Return the [x, y] coordinate for the center point of the cell that contains the specified text.  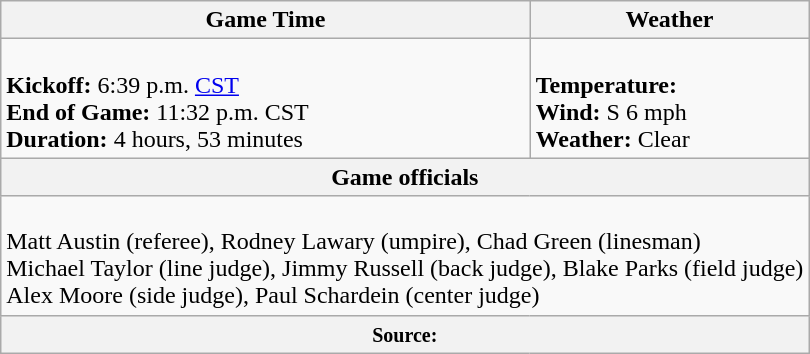
Game Time [266, 20]
Kickoff: 6:39 p.m. CST End of Game: 11:32 p.m. CST Duration: 4 hours, 53 minutes [266, 98]
Temperature: Wind: S 6 mph Weather: Clear [670, 98]
Game officials [405, 177]
Weather [670, 20]
Source: [405, 334]
